Return (x, y) of the center of cell containing provided text 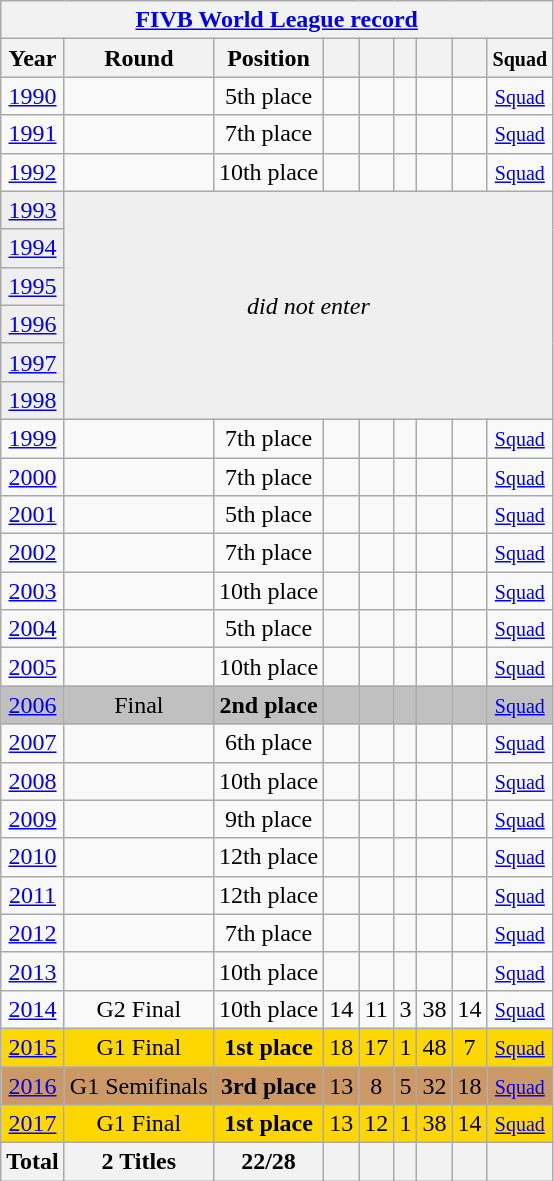
2017 (33, 1124)
2011 (33, 895)
1998 (33, 400)
G2 Final (138, 1009)
2001 (33, 515)
2009 (33, 819)
2003 (33, 591)
3rd place (268, 1085)
1999 (33, 438)
G1 Semifinals (138, 1085)
Year (33, 58)
1997 (33, 362)
8 (376, 1085)
5 (406, 1085)
1990 (33, 96)
1995 (33, 286)
Round (138, 58)
17 (376, 1047)
2004 (33, 629)
1993 (33, 210)
7 (470, 1047)
Position (268, 58)
2008 (33, 781)
2nd place (268, 705)
2005 (33, 667)
2010 (33, 857)
9th place (268, 819)
6th place (268, 743)
3 (406, 1009)
2000 (33, 477)
48 (434, 1047)
2013 (33, 971)
2 Titles (138, 1162)
2014 (33, 1009)
Final (138, 705)
1996 (33, 324)
FIVB World League record (277, 20)
2012 (33, 933)
32 (434, 1085)
1994 (33, 248)
2002 (33, 553)
11 (376, 1009)
12 (376, 1124)
22/28 (268, 1162)
2016 (33, 1085)
2006 (33, 705)
did not enter (308, 305)
1992 (33, 172)
2015 (33, 1047)
2007 (33, 743)
1991 (33, 134)
Total (33, 1162)
